Search for the cell housing the specified text and yield its [X, Y] center coordinate. 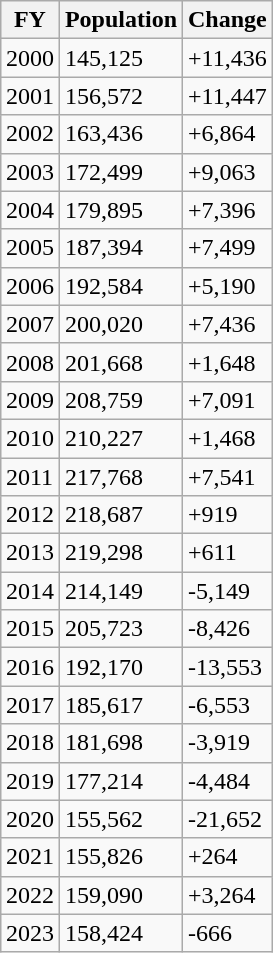
+264 [228, 857]
219,298 [120, 553]
2011 [30, 477]
2005 [30, 248]
155,562 [120, 819]
2019 [30, 781]
+7,091 [228, 400]
201,668 [120, 362]
210,227 [120, 438]
156,572 [120, 96]
2016 [30, 667]
-13,553 [228, 667]
+5,190 [228, 286]
181,698 [120, 743]
177,214 [120, 781]
-5,149 [228, 591]
2018 [30, 743]
+3,264 [228, 895]
208,759 [120, 400]
200,020 [120, 324]
2020 [30, 819]
2006 [30, 286]
187,394 [120, 248]
2009 [30, 400]
2012 [30, 515]
2017 [30, 705]
172,499 [120, 172]
+7,396 [228, 210]
+7,541 [228, 477]
-3,919 [228, 743]
Population [120, 20]
205,723 [120, 629]
158,424 [120, 933]
155,826 [120, 857]
2023 [30, 933]
2010 [30, 438]
218,687 [120, 515]
-666 [228, 933]
+11,436 [228, 58]
+1,468 [228, 438]
FY [30, 20]
2002 [30, 134]
-8,426 [228, 629]
2007 [30, 324]
+7,499 [228, 248]
217,768 [120, 477]
-4,484 [228, 781]
+7,436 [228, 324]
2013 [30, 553]
2004 [30, 210]
185,617 [120, 705]
179,895 [120, 210]
145,125 [120, 58]
192,170 [120, 667]
2003 [30, 172]
2008 [30, 362]
2014 [30, 591]
2022 [30, 895]
+6,864 [228, 134]
192,584 [120, 286]
2015 [30, 629]
+919 [228, 515]
Change [228, 20]
-6,553 [228, 705]
2001 [30, 96]
2000 [30, 58]
+1,648 [228, 362]
2021 [30, 857]
163,436 [120, 134]
-21,652 [228, 819]
+611 [228, 553]
+9,063 [228, 172]
+11,447 [228, 96]
159,090 [120, 895]
214,149 [120, 591]
